Capture the cell that displays the provided text and extract its [x, y] central coordinate. 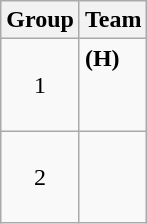
Group [40, 20]
Team [113, 20]
1 [40, 85]
(H) [113, 85]
2 [40, 177]
